Return the (X, Y) coordinate for the center point of the cell that contains the specified text.  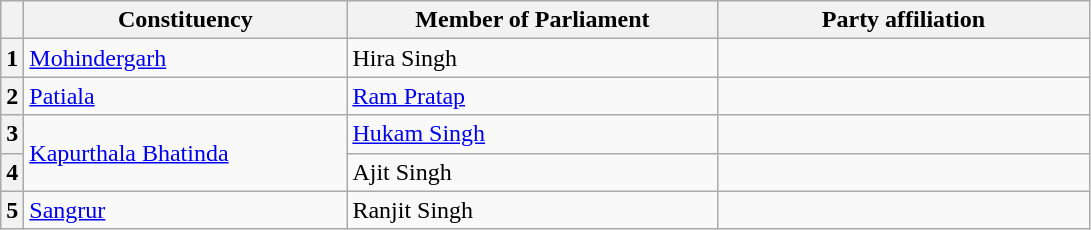
Party affiliation (904, 20)
Hukam Singh (532, 134)
Ram Pratap (532, 96)
Member of Parliament (532, 20)
4 (12, 172)
5 (12, 210)
Constituency (186, 20)
3 (12, 134)
Sangrur (186, 210)
Ranjit Singh (532, 210)
Hira Singh (532, 58)
Ajit Singh (532, 172)
Kapurthala Bhatinda (186, 153)
Patiala (186, 96)
Mohindergarh (186, 58)
1 (12, 58)
2 (12, 96)
